Scan for the cell matching the given text and deliver its (x, y) coordinate at center. 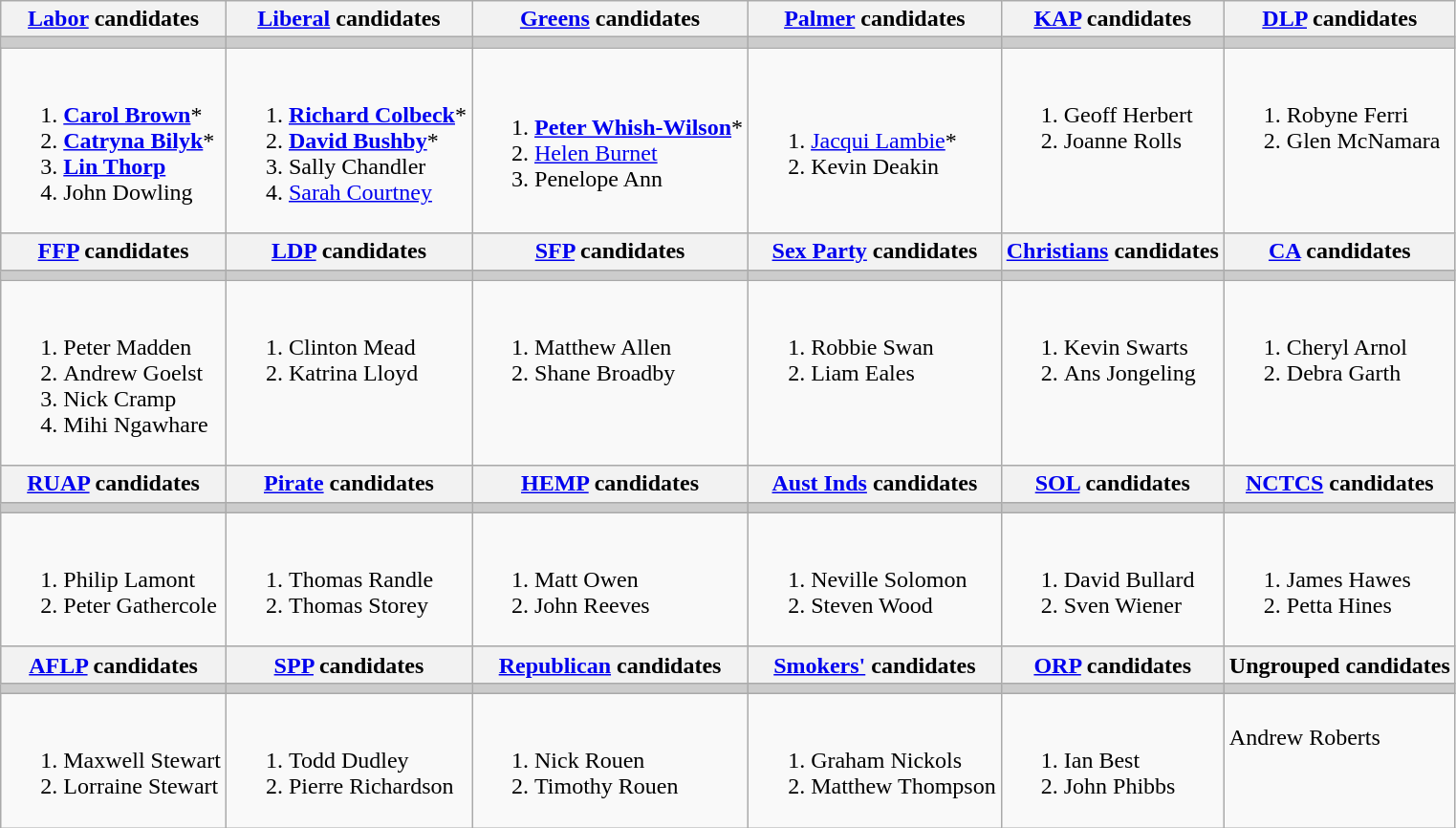
Greens candidates (610, 19)
James HawesPetta Hines (1339, 579)
ORP candidates (1113, 665)
Sex Party candidates (876, 251)
Todd DudleyPierre Richardson (348, 760)
Liberal candidates (348, 19)
Peter Whish-Wilson*Helen BurnetPenelope Ann (610, 141)
LDP candidates (348, 251)
David BullardSven Wiener (1113, 579)
Smokers' candidates (876, 665)
Peter MaddenAndrew GoelstNick CrampMihi Ngawhare (114, 373)
Ungrouped candidates (1339, 665)
FFP candidates (114, 251)
Christians candidates (1113, 251)
Cheryl ArnolDebra Garth (1339, 373)
Thomas RandleThomas Storey (348, 579)
Pirate candidates (348, 484)
KAP candidates (1113, 19)
Richard Colbeck*David Bushby*Sally ChandlerSarah Courtney (348, 141)
SOL candidates (1113, 484)
HEMP candidates (610, 484)
Matthew AllenShane Broadby (610, 373)
NCTCS candidates (1339, 484)
Graham NickolsMatthew Thompson (876, 760)
Robyne FerriGlen McNamara (1339, 141)
Neville SolomonSteven Wood (876, 579)
RUAP candidates (114, 484)
Matt OwenJohn Reeves (610, 579)
Republican candidates (610, 665)
Maxwell StewartLorraine Stewart (114, 760)
Nick RouenTimothy Rouen (610, 760)
Ian BestJohn Phibbs (1113, 760)
Geoff HerbertJoanne Rolls (1113, 141)
Labor candidates (114, 19)
Philip LamontPeter Gathercole (114, 579)
Carol Brown*Catryna Bilyk*Lin ThorpJohn Dowling (114, 141)
CA candidates (1339, 251)
Jacqui Lambie*Kevin Deakin (876, 141)
Kevin SwartsAns Jongeling (1113, 373)
DLP candidates (1339, 19)
AFLP candidates (114, 665)
SPP candidates (348, 665)
Palmer candidates (876, 19)
Andrew Roberts (1339, 760)
Robbie SwanLiam Eales (876, 373)
SFP candidates (610, 251)
Aust Inds candidates (876, 484)
Clinton MeadKatrina Lloyd (348, 373)
